From the cell containing the given text, extract its center point as (X, Y) coordinate. 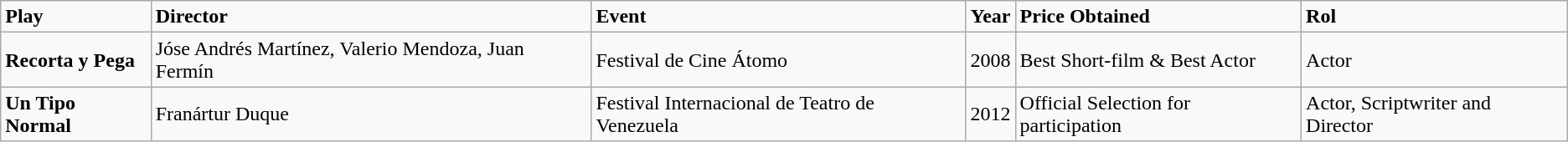
Franártur Duque (371, 114)
Festival Internacional de Teatro de Venezuela (779, 114)
Un Tipo Normal (75, 114)
Year (990, 17)
Actor (1435, 60)
Official Selection for participation (1158, 114)
Best Short-film & Best Actor (1158, 60)
Director (371, 17)
2008 (990, 60)
Event (779, 17)
Actor, Scriptwriter and Director (1435, 114)
Festival de Cine Átomo (779, 60)
Recorta y Pega (75, 60)
Jóse Andrés Martínez, Valerio Mendoza, Juan Fermín (371, 60)
Play (75, 17)
2012 (990, 114)
Price Obtained (1158, 17)
Rol (1435, 17)
